Capture the cell that displays the provided text and extract its [x, y] central coordinate. 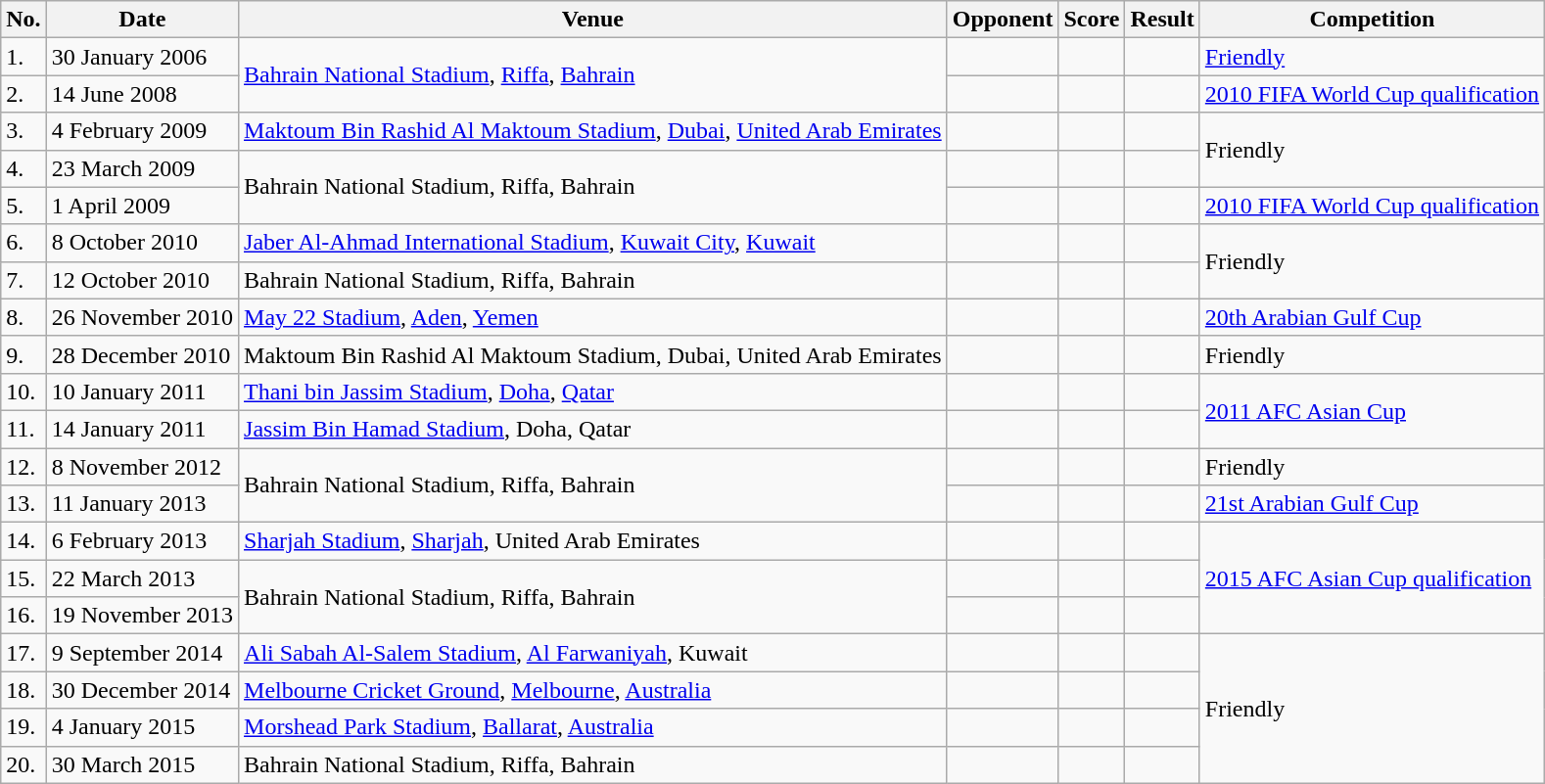
Jassim Bin Hamad Stadium, Doha, Qatar [593, 429]
Date [142, 20]
2. [23, 94]
11. [23, 429]
Morshead Park Stadium, Ballarat, Australia [593, 727]
8 November 2012 [142, 467]
4 February 2009 [142, 131]
16. [23, 616]
Thani bin Jassim Stadium, Doha, Qatar [593, 392]
Competition [1372, 20]
No. [23, 20]
15. [23, 578]
14 January 2011 [142, 429]
20. [23, 764]
30 January 2006 [142, 57]
11 January 2013 [142, 504]
23 March 2009 [142, 168]
19 November 2013 [142, 616]
Ali Sabah Al-Salem Stadium, Al Farwaniyah, Kuwait [593, 653]
Jaber Al-Ahmad International Stadium, Kuwait City, Kuwait [593, 243]
14. [23, 541]
12 October 2010 [142, 280]
6. [23, 243]
28 December 2010 [142, 354]
Venue [593, 20]
6 February 2013 [142, 541]
Opponent [1003, 20]
4 January 2015 [142, 727]
8 October 2010 [142, 243]
1 April 2009 [142, 206]
13. [23, 504]
Score [1092, 20]
May 22 Stadium, Aden, Yemen [593, 317]
1. [23, 57]
Sharjah Stadium, Sharjah, United Arab Emirates [593, 541]
9 September 2014 [142, 653]
2011 AFC Asian Cup [1372, 410]
3. [23, 131]
10. [23, 392]
17. [23, 653]
Result [1162, 20]
14 June 2008 [142, 94]
30 December 2014 [142, 690]
Melbourne Cricket Ground, Melbourne, Australia [593, 690]
21st Arabian Gulf Cup [1372, 504]
10 January 2011 [142, 392]
19. [23, 727]
18. [23, 690]
12. [23, 467]
8. [23, 317]
7. [23, 280]
30 March 2015 [142, 764]
22 March 2013 [142, 578]
20th Arabian Gulf Cup [1372, 317]
9. [23, 354]
2015 AFC Asian Cup qualification [1372, 578]
26 November 2010 [142, 317]
4. [23, 168]
5. [23, 206]
